Search for the cell housing the specified text and yield its [X, Y] center coordinate. 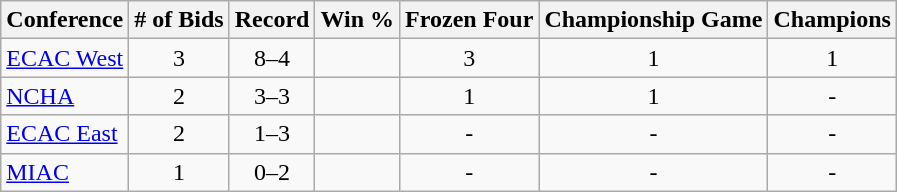
ECAC West [65, 58]
Championship Game [654, 20]
Win % [358, 20]
# of Bids [179, 20]
Frozen Four [470, 20]
NCHA [65, 96]
MIAC [65, 172]
Conference [65, 20]
Champions [832, 20]
ECAC East [65, 134]
Record [272, 20]
1–3 [272, 134]
3–3 [272, 96]
8–4 [272, 58]
0–2 [272, 172]
